Return the [X, Y] coordinate for the center point of the cell that contains the specified text.  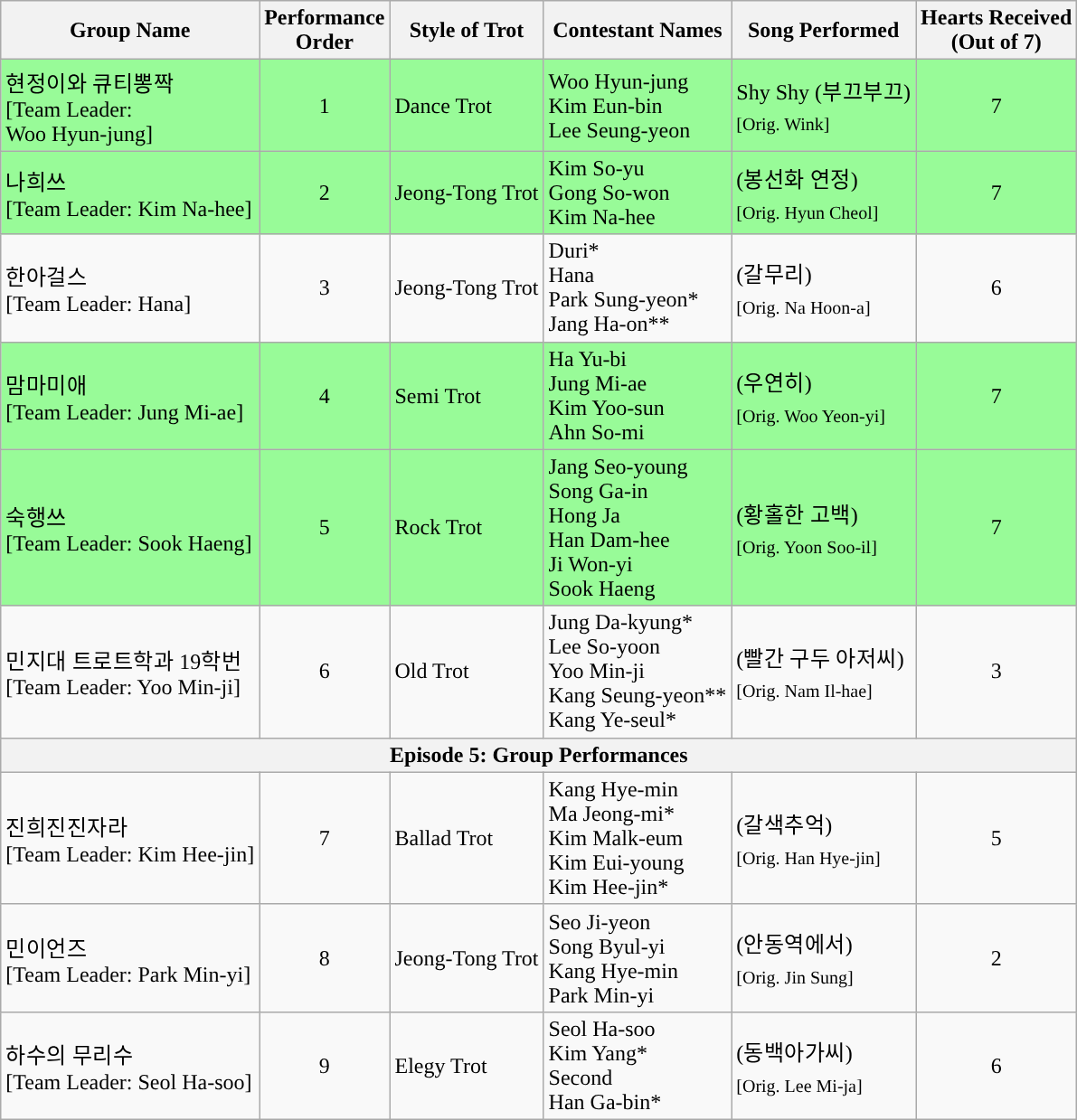
Rock Trot [467, 528]
(동백아가씨)[Orig. Lee Mi-ja] [824, 1065]
Jang Seo-youngSong Ga-inHong JaHan Dam-heeJi Won-yiSook Haeng [638, 528]
Kang Hye-minMa Jeong-mi*Kim Malk-eumKim Eui-youngKim Hee-jin* [638, 838]
8 [325, 958]
Ha Yu-biJung Mi-aeKim Yoo-sunAhn So-mi [638, 396]
(황홀한 고백)[Orig. Yoon Soo-il] [824, 528]
Contestant Names [638, 31]
4 [325, 396]
PerformanceOrder [325, 31]
Jung Da-kyung*Lee So-yoonYoo Min-jiKang Seung-yeon**Kang Ye-seul* [638, 672]
Seo Ji-yeonSong Byul-yiKang Hye-minPark Min-yi [638, 958]
한아걸스[Team Leader: Hana] [130, 287]
(빨간 구두 아저씨)[Orig. Nam Il-hae] [824, 672]
Semi Trot [467, 396]
현정이와 큐티뽕짝[Team Leader:Woo Hyun-jung] [130, 105]
(우연히)[Orig. Woo Yeon-yi] [824, 396]
진희진진자라[Team Leader: Kim Hee-jin] [130, 838]
1 [325, 105]
(봉선화 연정)[Orig. Hyun Cheol] [824, 193]
Woo Hyun-jungKim Eun-binLee Seung-yeon [638, 105]
Episode 5: Group Performances [539, 755]
민지대 트로트학과 19학번[Team Leader: Yoo Min-ji] [130, 672]
Shy Shy (부끄부끄)[Orig. Wink] [824, 105]
Kim So-yuGong So-wonKim Na-hee [638, 193]
Song Performed [824, 31]
(갈색추억)[Orig. Han Hye-jin] [824, 838]
Ballad Trot [467, 838]
Elegy Trot [467, 1065]
Style of Trot [467, 31]
Hearts Received(Out of 7) [997, 31]
Duri*HanaPark Sung-yeon*Jang Ha-on** [638, 287]
Seol Ha-sooKim Yang*SecondHan Ga-bin* [638, 1065]
하수의 무리수[Team Leader: Seol Ha-soo] [130, 1065]
Old Trot [467, 672]
Dance Trot [467, 105]
나희쓰[Team Leader: Kim Na-hee] [130, 193]
9 [325, 1065]
Group Name [130, 31]
(갈무리)[Orig. Na Hoon-a] [824, 287]
(안동역에서)[Orig. Jin Sung] [824, 958]
맘마미애[Team Leader: Jung Mi-ae] [130, 396]
민이언즈[Team Leader: Park Min-yi] [130, 958]
숙행쓰[Team Leader: Sook Haeng] [130, 528]
